Capture the cell that displays the provided text and extract its (X, Y) central coordinate. 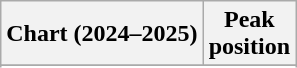
Peakposition (249, 34)
Chart (2024–2025) (102, 34)
